Capture the cell that displays the provided text and extract its (X, Y) central coordinate. 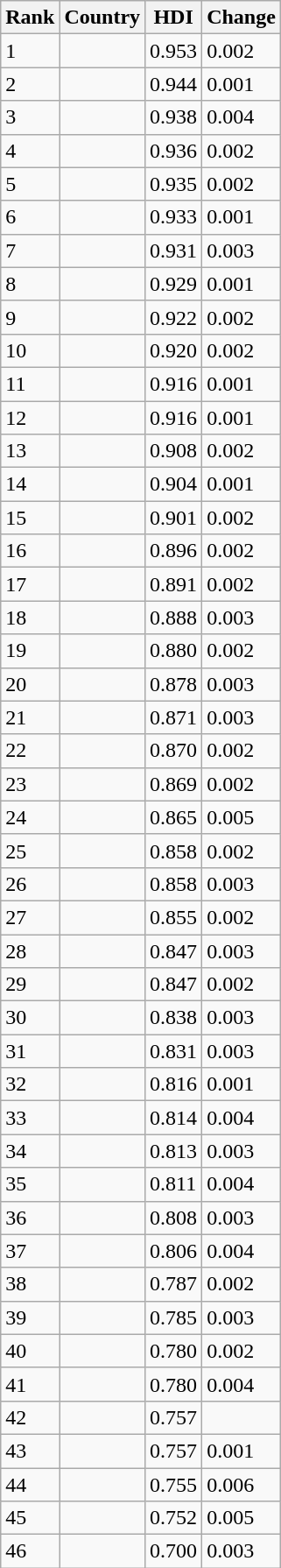
12 (30, 418)
0.936 (173, 151)
23 (30, 784)
0.933 (173, 217)
0.944 (173, 84)
0.806 (173, 1251)
0.922 (173, 317)
29 (30, 985)
25 (30, 851)
0.878 (173, 684)
27 (30, 917)
0.831 (173, 1051)
45 (30, 1518)
7 (30, 251)
8 (30, 284)
1 (30, 51)
0.755 (173, 1485)
0.855 (173, 917)
0.904 (173, 484)
42 (30, 1417)
39 (30, 1317)
5 (30, 184)
0.869 (173, 784)
0.929 (173, 284)
2 (30, 84)
0.935 (173, 184)
0.787 (173, 1284)
17 (30, 584)
3 (30, 117)
10 (30, 350)
9 (30, 317)
0.908 (173, 451)
0.814 (173, 1118)
0.901 (173, 518)
Country (102, 18)
46 (30, 1551)
0.811 (173, 1184)
22 (30, 751)
44 (30, 1485)
0.920 (173, 350)
21 (30, 717)
0.813 (173, 1151)
28 (30, 950)
16 (30, 551)
43 (30, 1451)
14 (30, 484)
0.808 (173, 1218)
33 (30, 1118)
0.700 (173, 1551)
13 (30, 451)
0.838 (173, 1018)
0.752 (173, 1518)
32 (30, 1084)
0.006 (242, 1485)
0.816 (173, 1084)
34 (30, 1151)
18 (30, 618)
20 (30, 684)
Change (242, 18)
HDI (173, 18)
37 (30, 1251)
30 (30, 1018)
0.888 (173, 618)
19 (30, 651)
0.891 (173, 584)
26 (30, 884)
4 (30, 151)
24 (30, 817)
0.931 (173, 251)
0.880 (173, 651)
0.953 (173, 51)
0.865 (173, 817)
0.785 (173, 1317)
11 (30, 384)
Rank (30, 18)
6 (30, 217)
40 (30, 1351)
0.938 (173, 117)
38 (30, 1284)
36 (30, 1218)
41 (30, 1384)
0.871 (173, 717)
0.896 (173, 551)
0.870 (173, 751)
15 (30, 518)
35 (30, 1184)
31 (30, 1051)
